Detect which cell encompasses the target text, then output its [X, Y] center coordinate. 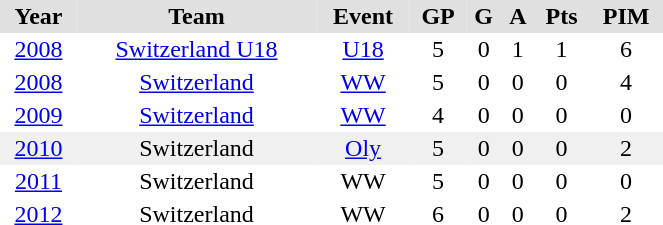
Team [196, 16]
2009 [38, 116]
Switzerland U18 [196, 50]
4 [438, 116]
GP [438, 16]
Year [38, 16]
A [518, 16]
2010 [38, 148]
Oly [363, 148]
Pts [561, 16]
2011 [38, 182]
Event [363, 16]
U18 [363, 50]
G [484, 16]
